For the text-containing cell, return its midpoint in (x, y) coordinate format. 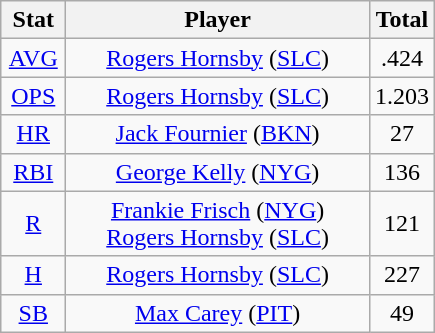
Total (402, 20)
RBI (34, 172)
136 (402, 172)
27 (402, 134)
49 (402, 313)
Max Carey (PIT) (218, 313)
R (34, 224)
HR (34, 134)
.424 (402, 58)
OPS (34, 96)
121 (402, 224)
Player (218, 20)
1.203 (402, 96)
George Kelly (NYG) (218, 172)
AVG (34, 58)
Jack Fournier (BKN) (218, 134)
Frankie Frisch (NYG)Rogers Hornsby (SLC) (218, 224)
H (34, 275)
Stat (34, 20)
SB (34, 313)
227 (402, 275)
